For the text-containing cell, return its midpoint in (x, y) coordinate format. 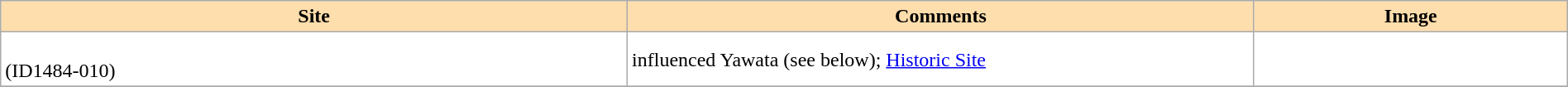
Site (314, 17)
Comments (941, 17)
influenced Yawata (see below); Historic Site (941, 60)
Image (1411, 17)
(ID1484-010) (314, 60)
